Output the [X, Y] coordinate of the center of the cell containing the given text.  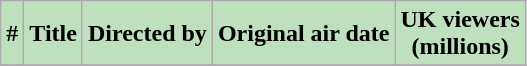
Title [54, 34]
UK viewers(millions) [460, 34]
Original air date [304, 34]
# [12, 34]
Directed by [147, 34]
